Capture the cell that displays the provided text and extract its [x, y] central coordinate. 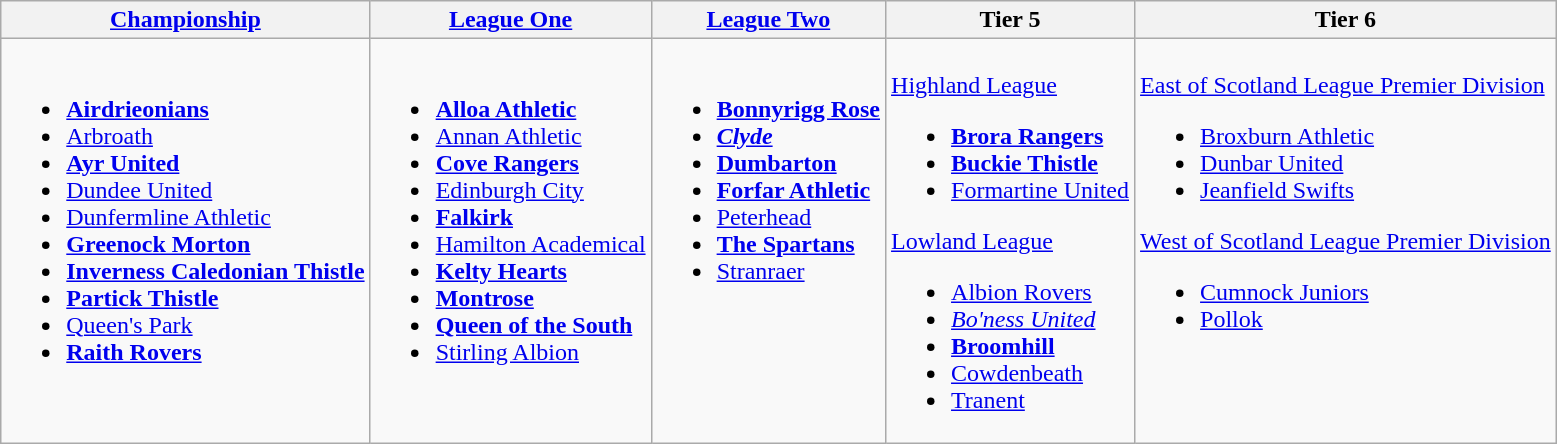
League One [510, 20]
Championship [186, 20]
AirdrieoniansArbroathAyr UnitedDundee UnitedDunfermline AthleticGreenock MortonInverness Caledonian ThistlePartick ThistleQueen's ParkRaith Rovers [186, 241]
Tier 6 [1346, 20]
East of Scotland League Premier DivisionBroxburn AthleticDunbar UnitedJeanfield SwiftsWest of Scotland League Premier DivisionCumnock JuniorsPollok [1346, 241]
League Two [768, 20]
Alloa AthleticAnnan AthleticCove RangersEdinburgh CityFalkirkHamilton AcademicalKelty HeartsMontroseQueen of the SouthStirling Albion [510, 241]
Bonnyrigg RoseClydeDumbartonForfar AthleticPeterheadThe SpartansStranraer [768, 241]
Tier 5 [1010, 20]
Highland LeagueBrora RangersBuckie ThistleFormartine UnitedLowland LeagueAlbion RoversBo'ness UnitedBroomhillCowdenbeathTranent [1010, 241]
